Detect which cell encompasses the target text, then output its [X, Y] center coordinate. 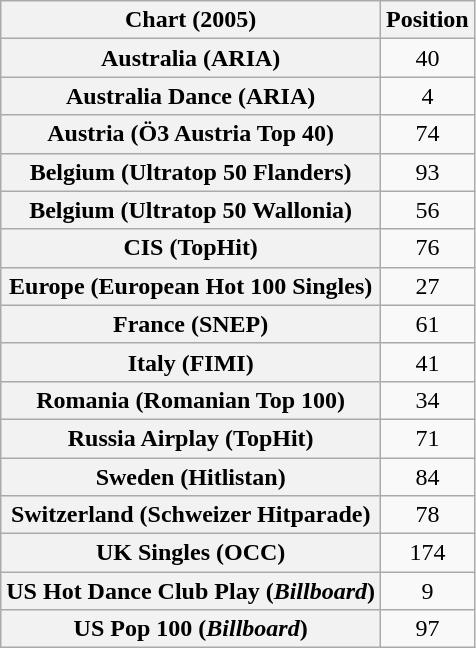
US Pop 100 (Billboard) [191, 629]
Romania (Romanian Top 100) [191, 400]
Australia (ARIA) [191, 58]
93 [428, 172]
Belgium (Ultratop 50 Wallonia) [191, 210]
Italy (FIMI) [191, 362]
Switzerland (Schweizer Hitparade) [191, 515]
Europe (European Hot 100 Singles) [191, 286]
Sweden (Hitlistan) [191, 477]
76 [428, 248]
Austria (Ö3 Austria Top 40) [191, 134]
4 [428, 96]
74 [428, 134]
CIS (TopHit) [191, 248]
78 [428, 515]
Belgium (Ultratop 50 Flanders) [191, 172]
97 [428, 629]
France (SNEP) [191, 324]
174 [428, 553]
56 [428, 210]
9 [428, 591]
UK Singles (OCC) [191, 553]
34 [428, 400]
Chart (2005) [191, 20]
41 [428, 362]
27 [428, 286]
Russia Airplay (TopHit) [191, 438]
Australia Dance (ARIA) [191, 96]
Position [428, 20]
84 [428, 477]
71 [428, 438]
US Hot Dance Club Play (Billboard) [191, 591]
40 [428, 58]
61 [428, 324]
